Return (X, Y) of the center of cell containing provided text 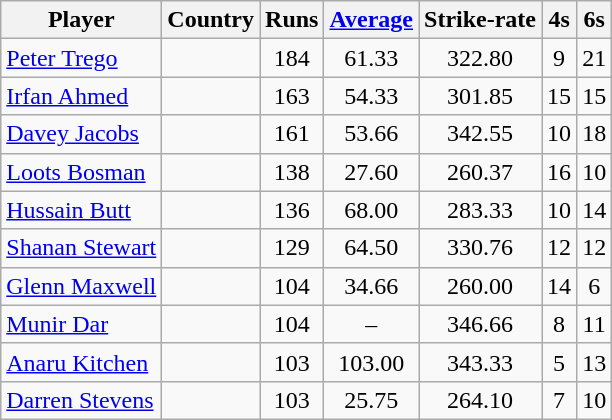
25.75 (372, 400)
21 (594, 58)
Davey Jacobs (82, 134)
18 (594, 134)
138 (292, 172)
9 (560, 58)
8 (560, 324)
6 (594, 286)
Hussain Butt (82, 210)
342.55 (480, 134)
Strike-rate (480, 20)
260.37 (480, 172)
16 (560, 172)
136 (292, 210)
Darren Stevens (82, 400)
163 (292, 96)
330.76 (480, 248)
6s (594, 20)
301.85 (480, 96)
343.33 (480, 362)
5 (560, 362)
11 (594, 324)
34.66 (372, 286)
184 (292, 58)
103.00 (372, 362)
346.66 (480, 324)
4s (560, 20)
Shanan Stewart (82, 248)
– (372, 324)
Runs (292, 20)
Peter Trego (82, 58)
13 (594, 362)
53.66 (372, 134)
27.60 (372, 172)
264.10 (480, 400)
61.33 (372, 58)
Loots Bosman (82, 172)
Glenn Maxwell (82, 286)
Anaru Kitchen (82, 362)
129 (292, 248)
283.33 (480, 210)
Player (82, 20)
260.00 (480, 286)
322.80 (480, 58)
Irfan Ahmed (82, 96)
7 (560, 400)
64.50 (372, 248)
Munir Dar (82, 324)
161 (292, 134)
54.33 (372, 96)
Country (211, 20)
Average (372, 20)
68.00 (372, 210)
